Extract the [x, y] coordinate from the center of the cell holding the provided text.  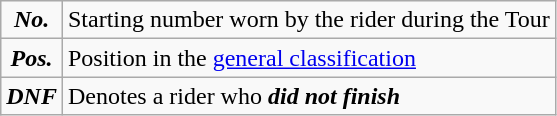
No. [32, 20]
Denotes a rider who did not finish [308, 96]
DNF [32, 96]
Position in the general classification [308, 58]
Pos. [32, 58]
Starting number worn by the rider during the Tour [308, 20]
